Output the [X, Y] coordinate of the center of the cell containing the given text.  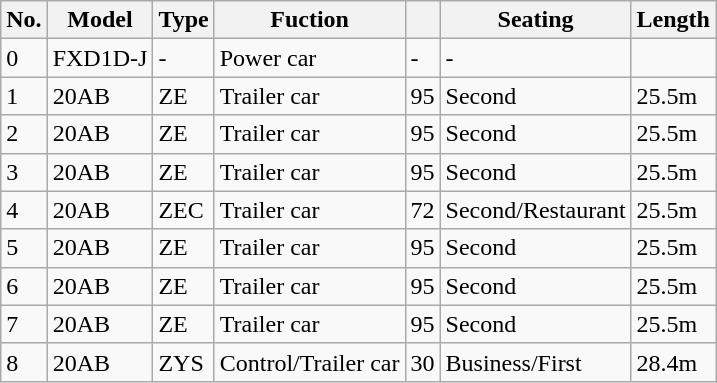
6 [24, 286]
2 [24, 134]
1 [24, 96]
Seating [536, 20]
30 [422, 362]
Type [184, 20]
ZEC [184, 210]
28.4m [673, 362]
Control/Trailer car [310, 362]
Length [673, 20]
Fuction [310, 20]
Second/Restaurant [536, 210]
Model [100, 20]
No. [24, 20]
Power car [310, 58]
0 [24, 58]
3 [24, 172]
72 [422, 210]
Business/First [536, 362]
FXD1D-J [100, 58]
7 [24, 324]
8 [24, 362]
4 [24, 210]
5 [24, 248]
ZYS [184, 362]
